Find where the given text appears and provide that cell's center as [X, Y] coordinate. 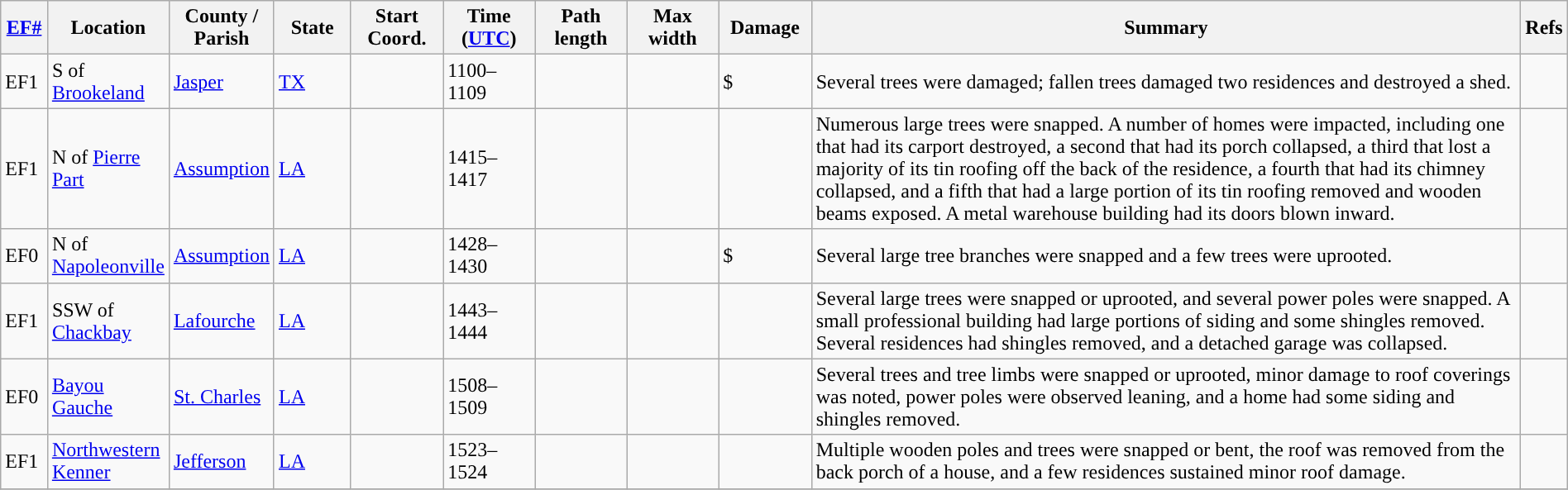
Location [108, 28]
1508–1509 [490, 397]
St. Charles [222, 397]
1428–1430 [490, 256]
TX [313, 81]
1100–1109 [490, 81]
EF# [25, 28]
Time (UTC) [490, 28]
Bayou Gauche [108, 397]
1443–1444 [490, 321]
N of Napoleonville [108, 256]
County / Parish [222, 28]
1415–1417 [490, 169]
Start Coord. [397, 28]
Jefferson [222, 461]
Several large tree branches were snapped and a few trees were uprooted. [1166, 256]
Summary [1166, 28]
Damage [765, 28]
Jasper [222, 81]
Several trees were damaged; fallen trees damaged two residences and destroyed a shed. [1166, 81]
Refs [1544, 28]
State [313, 28]
Max width [673, 28]
Path length [581, 28]
Lafourche [222, 321]
N of Pierre Part [108, 169]
1523–1524 [490, 461]
SSW of Chackbay [108, 321]
Northwestern Kenner [108, 461]
S of Brookeland [108, 81]
